Determine the [X, Y] coordinate at the center of the cell enclosing the given text.  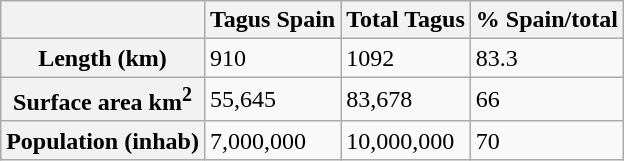
7,000,000 [272, 140]
Total Tagus [406, 20]
Tagus Spain [272, 20]
70 [546, 140]
Length (km) [103, 58]
1092 [406, 58]
83,678 [406, 100]
66 [546, 100]
83.3 [546, 58]
10,000,000 [406, 140]
55,645 [272, 100]
Surface area km2 [103, 100]
% Spain/total [546, 20]
Population (inhab) [103, 140]
910 [272, 58]
